Return the [x, y] coordinate for the center point of the cell that contains the specified text.  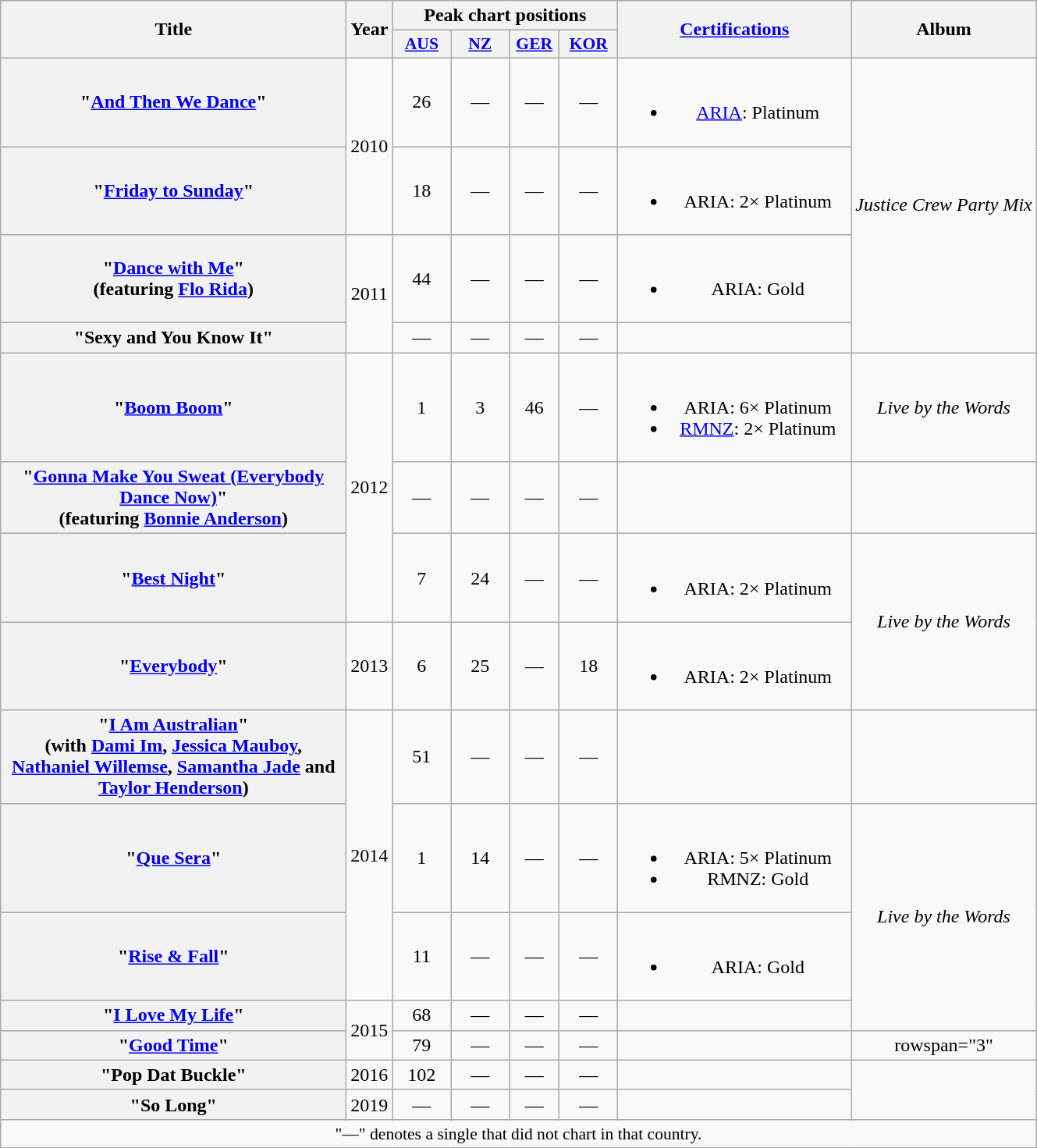
11 [421, 957]
rowspan="3" [944, 1045]
"Dance with Me"(featuring Flo Rida) [173, 279]
24 [481, 578]
"So Long" [173, 1104]
44 [421, 279]
"Good Time" [173, 1045]
14 [481, 858]
"I Love My Life" [173, 1015]
NZ [481, 44]
"Que Sera" [173, 858]
Peak chart positions [506, 16]
KOR [588, 44]
"I Am Australian"(with Dami Im, Jessica Mauboy, Nathaniel Willemse, Samantha Jade and Taylor Henderson) [173, 757]
26 [421, 101]
2015 [370, 1030]
79 [421, 1045]
Justice Crew Party Mix [944, 204]
46 [534, 407]
Album [944, 30]
2012 [370, 487]
"Sexy and You Know It" [173, 338]
102 [421, 1075]
2011 [370, 293]
6 [421, 666]
"Boom Boom" [173, 407]
ARIA: 6× PlatinumRMNZ: 2× Platinum [735, 407]
51 [421, 757]
2016 [370, 1075]
"Pop Dat Buckle" [173, 1075]
25 [481, 666]
"Friday to Sunday" [173, 190]
Year [370, 30]
"And Then We Dance" [173, 101]
"Gonna Make You Sweat (Everybody Dance Now)"(featuring Bonnie Anderson) [173, 498]
2019 [370, 1104]
2014 [370, 855]
"—" denotes a single that did not chart in that country. [518, 1133]
AUS [421, 44]
ARIA: 5× PlatinumRMNZ: Gold [735, 858]
3 [481, 407]
2010 [370, 146]
"Everybody" [173, 666]
"Best Night" [173, 578]
"Rise & Fall" [173, 957]
7 [421, 578]
Certifications [735, 30]
2013 [370, 666]
GER [534, 44]
Title [173, 30]
68 [421, 1015]
ARIA: Platinum [735, 101]
